Return (X, Y) of the center of cell containing provided text 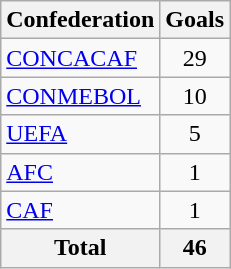
10 (195, 96)
CONMEBOL (80, 96)
Confederation (80, 20)
5 (195, 134)
Total (80, 248)
AFC (80, 172)
Goals (195, 20)
CONCACAF (80, 58)
29 (195, 58)
46 (195, 248)
CAF (80, 210)
UEFA (80, 134)
